Detect which cell encompasses the target text, then output its (X, Y) center coordinate. 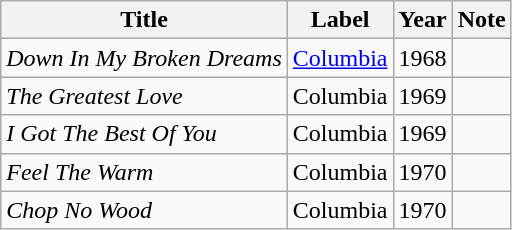
I Got The Best Of You (144, 134)
Note (482, 20)
1968 (422, 58)
Feel The Warm (144, 172)
Year (422, 20)
The Greatest Love (144, 96)
Title (144, 20)
Label (340, 20)
Down In My Broken Dreams (144, 58)
Chop No Wood (144, 210)
